Identify which cell holds the provided text, then report its (X, Y) central coordinate. 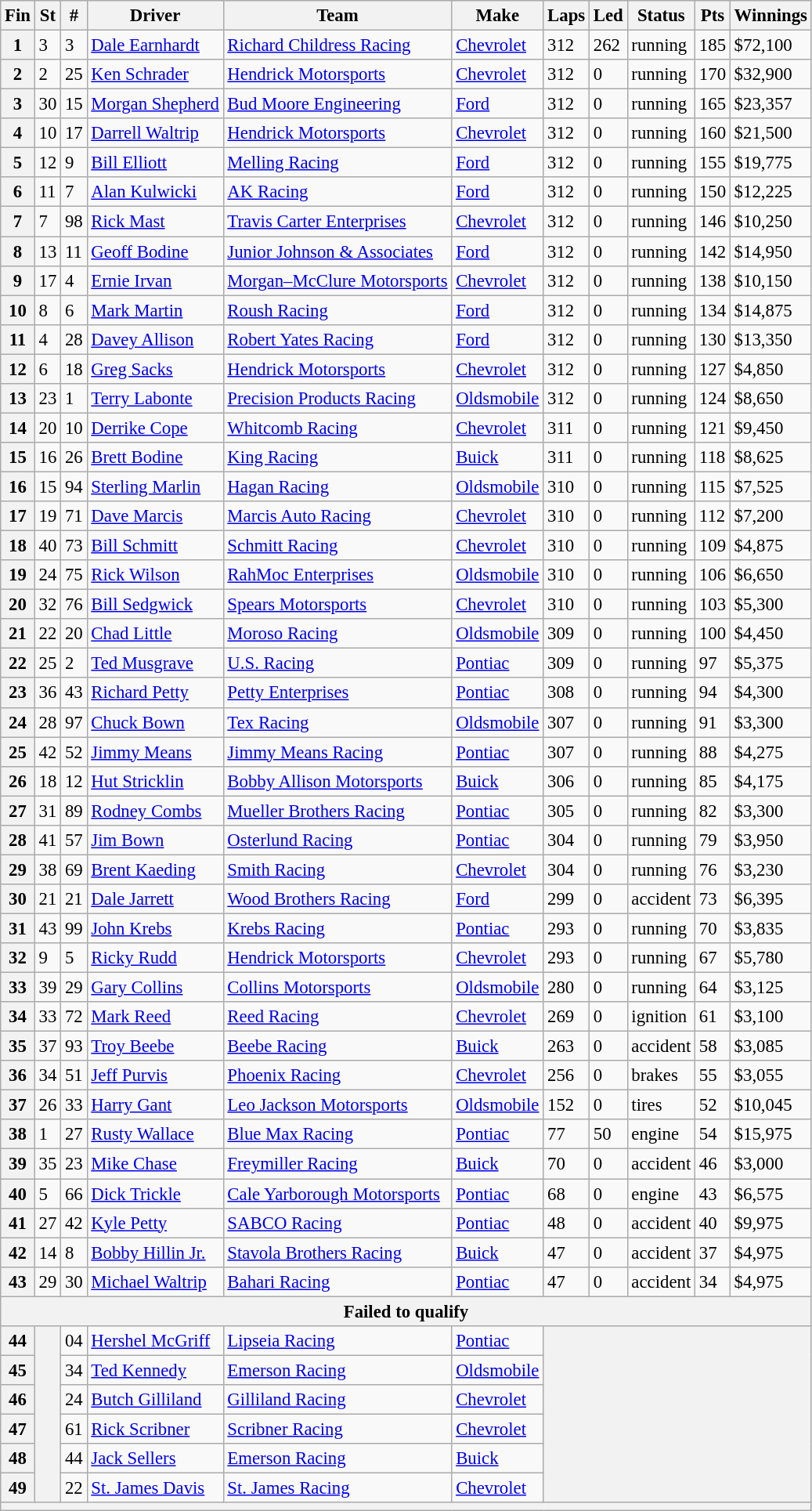
Marcis Auto Racing (337, 516)
85 (713, 781)
U.S. Racing (337, 663)
45 (18, 1370)
$5,375 (770, 663)
170 (713, 74)
$72,100 (770, 45)
50 (608, 1135)
$3,055 (770, 1075)
Harry Gant (155, 1105)
Melling Racing (337, 163)
Cale Yarborough Motorsports (337, 1194)
$9,450 (770, 428)
Richard Childress Racing (337, 45)
Bill Schmitt (155, 546)
King Racing (337, 457)
$3,085 (770, 1046)
98 (74, 222)
SABCO Racing (337, 1223)
Jim Bown (155, 840)
75 (74, 575)
146 (713, 222)
Junior Johnson & Associates (337, 251)
299 (567, 899)
$8,625 (770, 457)
57 (74, 840)
$13,350 (770, 339)
Laps (567, 16)
64 (713, 988)
121 (713, 428)
55 (713, 1075)
Bud Moore Engineering (337, 104)
$3,000 (770, 1164)
263 (567, 1046)
Collins Motorsports (337, 988)
Chuck Bown (155, 722)
tires (661, 1105)
109 (713, 546)
$8,650 (770, 399)
127 (713, 369)
68 (567, 1194)
130 (713, 339)
Ernie Irvan (155, 280)
Pts (713, 16)
Stavola Brothers Racing (337, 1253)
$10,045 (770, 1105)
305 (567, 811)
Hershel McGriff (155, 1341)
134 (713, 310)
Brett Bodine (155, 457)
306 (567, 781)
Jack Sellers (155, 1459)
$6,395 (770, 899)
Mark Reed (155, 1017)
72 (74, 1017)
Krebs Racing (337, 928)
St. James Racing (337, 1488)
Fin (18, 16)
77 (567, 1135)
Troy Beebe (155, 1046)
Roush Racing (337, 310)
Spears Motorsports (337, 605)
Travis Carter Enterprises (337, 222)
Wood Brothers Racing (337, 899)
Michael Waltrip (155, 1281)
Hagan Racing (337, 486)
$4,300 (770, 693)
Dale Earnhardt (155, 45)
Robert Yates Racing (337, 339)
$4,850 (770, 369)
280 (567, 988)
$10,150 (770, 280)
Richard Petty (155, 693)
$4,175 (770, 781)
Rusty Wallace (155, 1135)
100 (713, 634)
$4,275 (770, 752)
Jeff Purvis (155, 1075)
Moroso Racing (337, 634)
256 (567, 1075)
$10,250 (770, 222)
Scribner Racing (337, 1429)
$3,835 (770, 928)
Dick Trickle (155, 1194)
$14,950 (770, 251)
Bobby Allison Motorsports (337, 781)
Status (661, 16)
Rick Mast (155, 222)
$3,230 (770, 869)
69 (74, 869)
138 (713, 280)
Mark Martin (155, 310)
103 (713, 605)
Davey Allison (155, 339)
$15,975 (770, 1135)
$12,225 (770, 192)
Greg Sacks (155, 369)
AK Racing (337, 192)
Ricky Rudd (155, 958)
Team (337, 16)
Rodney Combs (155, 811)
Bill Sedgwick (155, 605)
St. James Davis (155, 1488)
$6,575 (770, 1194)
Bobby Hillin Jr. (155, 1253)
$9,975 (770, 1223)
Butch Gilliland (155, 1400)
89 (74, 811)
66 (74, 1194)
Tex Racing (337, 722)
Rick Scribner (155, 1429)
308 (567, 693)
150 (713, 192)
Bill Elliott (155, 163)
Rick Wilson (155, 575)
Whitcomb Racing (337, 428)
Terry Labonte (155, 399)
142 (713, 251)
118 (713, 457)
$5,780 (770, 958)
Petty Enterprises (337, 693)
Mike Chase (155, 1164)
Lipseia Racing (337, 1341)
124 (713, 399)
152 (567, 1105)
Reed Racing (337, 1017)
Ted Kennedy (155, 1370)
Smith Racing (337, 869)
$7,200 (770, 516)
Hut Stricklin (155, 781)
04 (74, 1341)
54 (713, 1135)
RahMoc Enterprises (337, 575)
Phoenix Racing (337, 1075)
Ted Musgrave (155, 663)
49 (18, 1488)
$14,875 (770, 310)
51 (74, 1075)
Morgan–McClure Motorsports (337, 280)
$23,357 (770, 104)
93 (74, 1046)
58 (713, 1046)
Winnings (770, 16)
Derrike Cope (155, 428)
99 (74, 928)
Failed to qualify (406, 1311)
$19,775 (770, 163)
165 (713, 104)
ignition (661, 1017)
67 (713, 958)
Jimmy Means (155, 752)
115 (713, 486)
Mueller Brothers Racing (337, 811)
brakes (661, 1075)
Make (498, 16)
88 (713, 752)
Bahari Racing (337, 1281)
Chad Little (155, 634)
79 (713, 840)
Blue Max Racing (337, 1135)
$4,450 (770, 634)
91 (713, 722)
82 (713, 811)
Driver (155, 16)
Darrell Waltrip (155, 133)
$3,950 (770, 840)
$21,500 (770, 133)
Precision Products Racing (337, 399)
Kyle Petty (155, 1223)
Brent Kaeding (155, 869)
Freymiller Racing (337, 1164)
Jimmy Means Racing (337, 752)
St (47, 16)
Alan Kulwicki (155, 192)
112 (713, 516)
$32,900 (770, 74)
262 (608, 45)
Beebe Racing (337, 1046)
Schmitt Racing (337, 546)
Dale Jarrett (155, 899)
106 (713, 575)
John Krebs (155, 928)
Osterlund Racing (337, 840)
$3,125 (770, 988)
71 (74, 516)
Gary Collins (155, 988)
Geoff Bodine (155, 251)
185 (713, 45)
$4,875 (770, 546)
160 (713, 133)
$7,525 (770, 486)
Led (608, 16)
Ken Schrader (155, 74)
Dave Marcis (155, 516)
$3,100 (770, 1017)
# (74, 16)
Morgan Shepherd (155, 104)
Leo Jackson Motorsports (337, 1105)
269 (567, 1017)
Gilliland Racing (337, 1400)
Sterling Marlin (155, 486)
155 (713, 163)
$5,300 (770, 605)
$6,650 (770, 575)
